Provide the [x, y] coordinate of the cell's center where the given text is located.  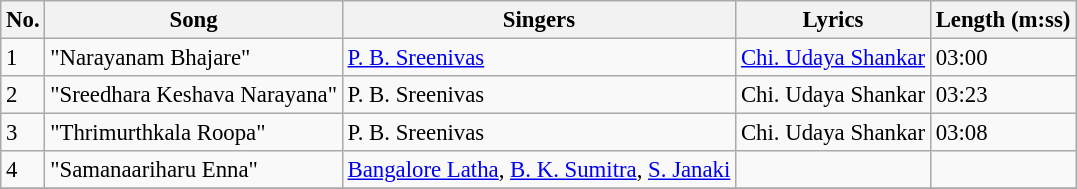
"Sreedhara Keshava Narayana" [194, 95]
"Narayanam Bhajare" [194, 58]
4 [23, 170]
Length (m:ss) [1002, 20]
Singers [538, 20]
"Thrimurthkala Roopa" [194, 133]
03:08 [1002, 133]
No. [23, 20]
3 [23, 133]
2 [23, 95]
03:23 [1002, 95]
"Samanaariharu Enna" [194, 170]
Bangalore Latha, B. K. Sumitra, S. Janaki [538, 170]
Song [194, 20]
Lyrics [834, 20]
1 [23, 58]
03:00 [1002, 58]
